Return [x, y] of the center of cell containing provided text 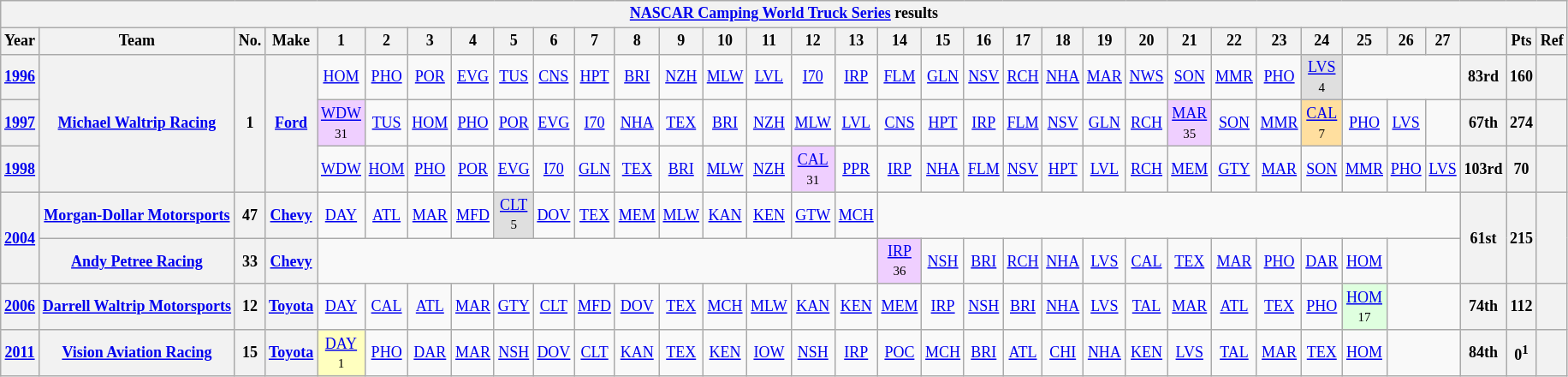
Ref [1552, 41]
22 [1234, 41]
274 [1522, 123]
1996 [21, 77]
Darrell Waltrip Motorsports [137, 307]
27 [1443, 41]
CAL7 [1322, 123]
103rd [1483, 169]
Team [137, 41]
74th [1483, 307]
10 [724, 41]
01 [1522, 353]
23 [1279, 41]
84th [1483, 353]
18 [1063, 41]
1997 [21, 123]
9 [681, 41]
16 [983, 41]
2 [387, 41]
7 [595, 41]
Vision Aviation Racing [137, 353]
Morgan-Dollar Motorsports [137, 215]
26 [1405, 41]
NWS [1147, 77]
24 [1322, 41]
25 [1364, 41]
CHI [1063, 353]
CAL31 [813, 169]
2004 [21, 238]
IOW [769, 353]
160 [1522, 77]
67th [1483, 123]
5 [514, 41]
3 [430, 41]
Make [291, 41]
2006 [21, 307]
Year [21, 41]
CLT5 [514, 215]
112 [1522, 307]
Andy Petree Racing [137, 261]
Pts [1522, 41]
17 [1023, 41]
2011 [21, 353]
33 [250, 261]
6 [554, 41]
1998 [21, 169]
13 [856, 41]
21 [1190, 41]
IRP36 [900, 261]
WDW31 [342, 123]
NASCAR Camping World Truck Series results [784, 14]
4 [473, 41]
DAY1 [342, 353]
WDW [342, 169]
61st [1483, 238]
83rd [1483, 77]
POC [900, 353]
11 [769, 41]
Ford [291, 123]
70 [1522, 169]
19 [1105, 41]
GTW [813, 215]
LVS4 [1322, 77]
No. [250, 41]
Michael Waltrip Racing [137, 123]
14 [900, 41]
MAR35 [1190, 123]
HOM17 [1364, 307]
8 [637, 41]
20 [1147, 41]
PPR [856, 169]
215 [1522, 238]
47 [250, 215]
